Return (X, Y) of the center of cell containing provided text 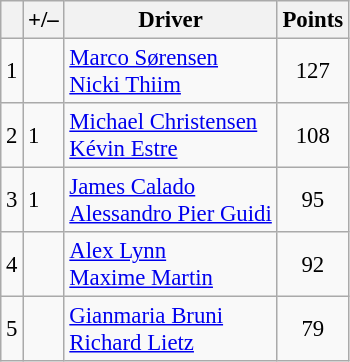
92 (312, 264)
127 (312, 72)
Michael Christensen Kévin Estre (170, 136)
Driver (170, 20)
3 (12, 200)
Gianmaria Bruni Richard Lietz (170, 330)
James Calado Alessandro Pier Guidi (170, 200)
Alex Lynn Maxime Martin (170, 264)
4 (12, 264)
108 (312, 136)
Marco Sørensen Nicki Thiim (170, 72)
5 (12, 330)
Points (312, 20)
2 (12, 136)
79 (312, 330)
95 (312, 200)
+/– (44, 20)
